Locate the cell with the specified text and output its (x, y) center coordinate. 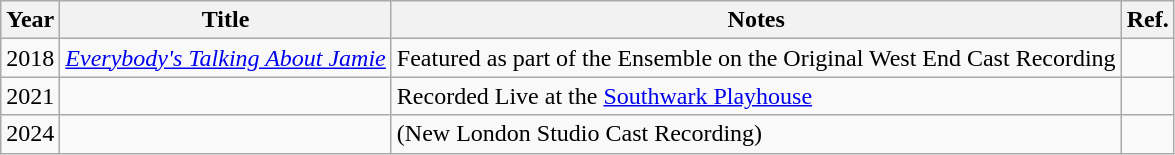
Title (226, 20)
Everybody's Talking About Jamie (226, 58)
Featured as part of the Ensemble on the Original West End Cast Recording (756, 58)
(New London Studio Cast Recording) (756, 134)
Notes (756, 20)
Ref. (1148, 20)
Recorded Live at the Southwark Playhouse (756, 96)
2021 (30, 96)
Year (30, 20)
2018 (30, 58)
2024 (30, 134)
